Scan for the cell matching the given text and deliver its [x, y] coordinate at center. 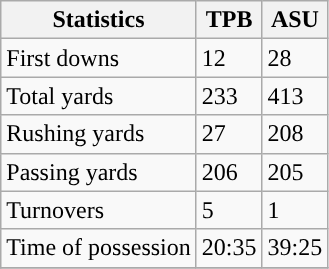
Total yards [99, 96]
413 [295, 96]
First downs [99, 58]
Turnovers [99, 210]
28 [295, 58]
Passing yards [99, 172]
Rushing yards [99, 134]
12 [229, 58]
1 [295, 210]
5 [229, 210]
208 [295, 134]
Statistics [99, 20]
39:25 [295, 248]
Time of possession [99, 248]
ASU [295, 20]
TPB [229, 20]
205 [295, 172]
206 [229, 172]
20:35 [229, 248]
233 [229, 96]
27 [229, 134]
